Return (X, Y) of the center of cell containing provided text 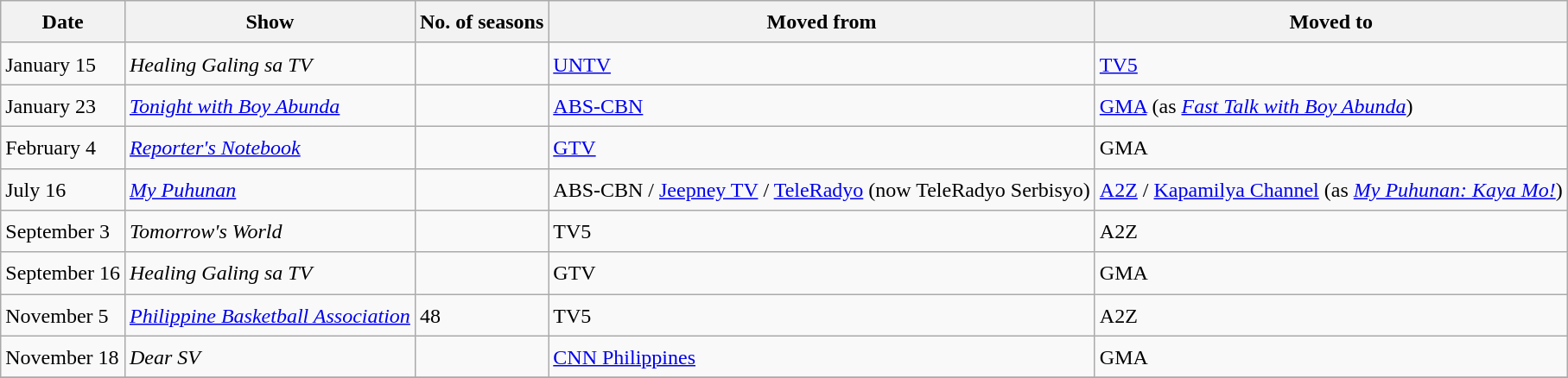
November 5 (63, 316)
A2Z / Kapamilya Channel (as My Puhunan: Kaya Mo!) (1330, 190)
ABS-CBN / Jeepney TV / TeleRadyo (now TeleRadyo Serbisyo) (822, 190)
My Puhunan (270, 190)
Tonight with Boy Abunda (270, 105)
Show (270, 22)
48 (481, 316)
Tomorrow's World (270, 231)
CNN Philippines (822, 357)
February 4 (63, 147)
Philippine Basketball Association (270, 316)
UNTV (822, 64)
July 16 (63, 190)
GMA (as Fast Talk with Boy Abunda) (1330, 105)
September 3 (63, 231)
Dear SV (270, 357)
No. of seasons (481, 22)
September 16 (63, 273)
November 18 (63, 357)
January 15 (63, 64)
Moved to (1330, 22)
ABS-CBN (822, 105)
January 23 (63, 105)
Moved from (822, 22)
Reporter's Notebook (270, 147)
Date (63, 22)
